Provide the (X, Y) coordinate of the cell's center where the given text is located.  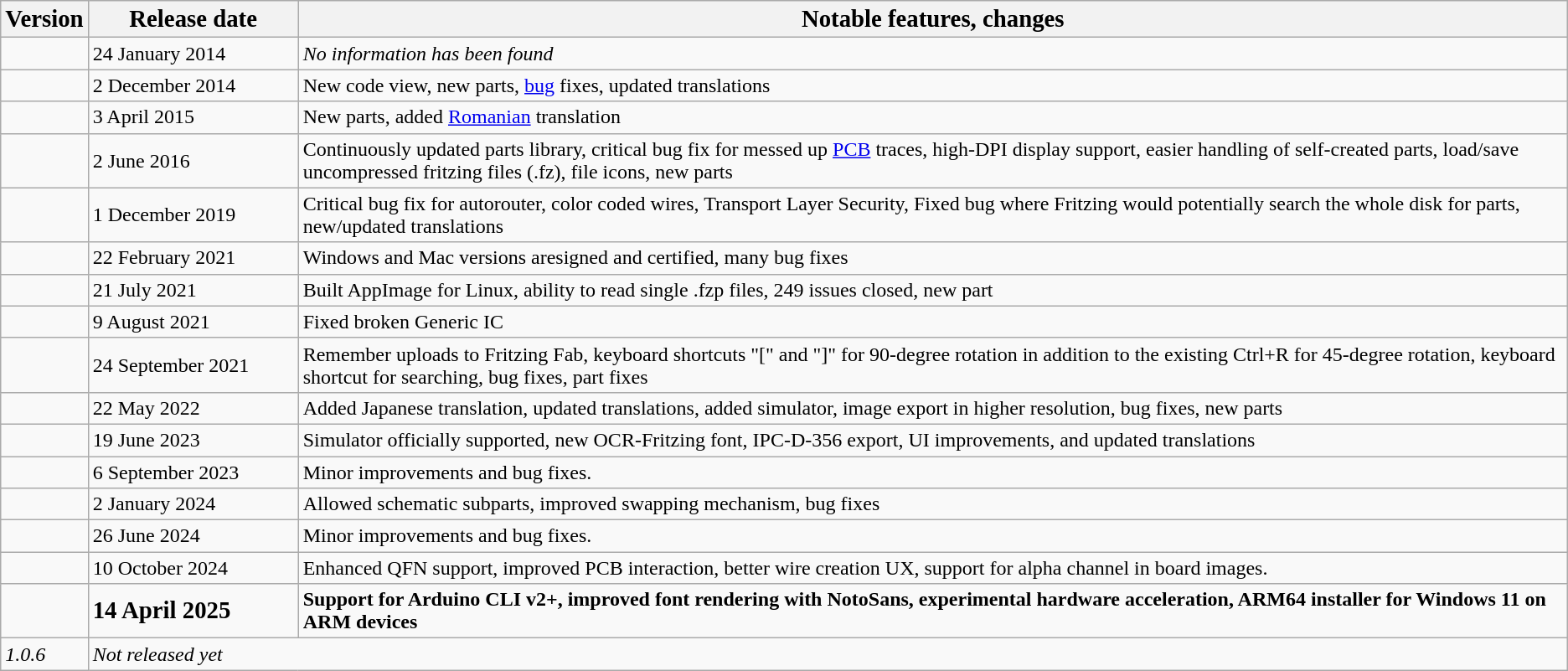
Built AppImage for Linux, ability to read single .fzp files, 249 issues closed, new part (933, 290)
22 May 2022 (193, 408)
3 April 2015 (193, 117)
1 December 2019 (193, 214)
New parts, added Romanian translation (933, 117)
6 September 2023 (193, 472)
Support for Arduino CLI v2+, improved font rendering with NotoSans, experimental hardware acceleration, ARM64 installer for Windows 11 on ARM devices (933, 612)
Allowed schematic subparts, improved swapping mechanism, bug fixes (933, 504)
22 February 2021 (193, 258)
19 June 2023 (193, 440)
Version (44, 19)
2 January 2024 (193, 504)
Simulator officially supported, new OCR-Fritzing font, IPC-D-356 export, UI improvements, and updated translations (933, 440)
24 January 2014 (193, 54)
No information has been found (933, 54)
14 April 2025 (193, 612)
26 June 2024 (193, 536)
Not released yet (828, 654)
Windows and Mac versions aresigned and certified, many bug fixes (933, 258)
1.0.6 (44, 654)
New code view, new parts, bug fixes, updated translations (933, 85)
21 July 2021 (193, 290)
Release date (193, 19)
10 October 2024 (193, 568)
Enhanced QFN support, improved PCB interaction, better wire creation UX, support for alpha channel in board images. (933, 568)
24 September 2021 (193, 365)
9 August 2021 (193, 322)
2 June 2016 (193, 161)
Notable features, changes (933, 19)
2 December 2014 (193, 85)
Added Japanese translation, updated translations, added simulator, image export in higher resolution, bug fixes, new parts (933, 408)
Fixed broken Generic IC (933, 322)
